Search for the cell housing the specified text and yield its [x, y] center coordinate. 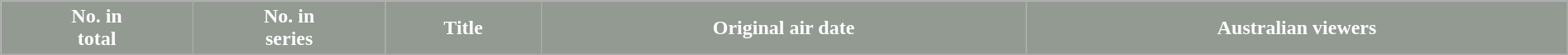
Australian viewers [1297, 28]
No. inseries [289, 28]
No. intotal [98, 28]
Title [463, 28]
Original air date [784, 28]
